Find where the given text appears and provide that cell's center as (x, y) coordinate. 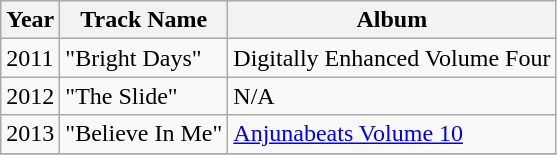
"Believe In Me" (144, 134)
Year (30, 20)
"The Slide" (144, 96)
Anjunabeats Volume 10 (392, 134)
2011 (30, 58)
Track Name (144, 20)
Digitally Enhanced Volume Four (392, 58)
Album (392, 20)
"Bright Days" (144, 58)
N/A (392, 96)
2013 (30, 134)
2012 (30, 96)
